Identify which cell holds the provided text, then report its [x, y] central coordinate. 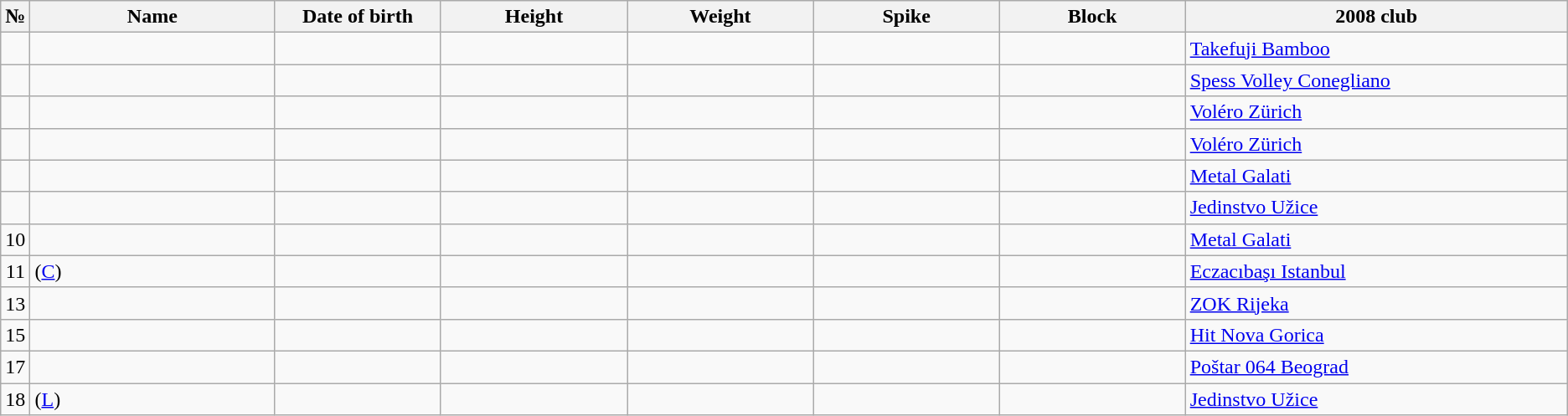
Block [1092, 17]
Eczacıbaşı Istanbul [1376, 271]
13 [15, 303]
Name [152, 17]
15 [15, 335]
Hit Nova Gorica [1376, 335]
Spike [906, 17]
Poštar 064 Beograd [1376, 367]
Height [534, 17]
10 [15, 239]
17 [15, 367]
Spess Volley Conegliano [1376, 80]
(L) [152, 399]
ZOK Rijeka [1376, 303]
Takefuji Bamboo [1376, 49]
№ [15, 17]
11 [15, 271]
Date of birth [358, 17]
(C) [152, 271]
18 [15, 399]
Weight [720, 17]
2008 club [1376, 17]
